Return [x, y] of the center of cell containing provided text 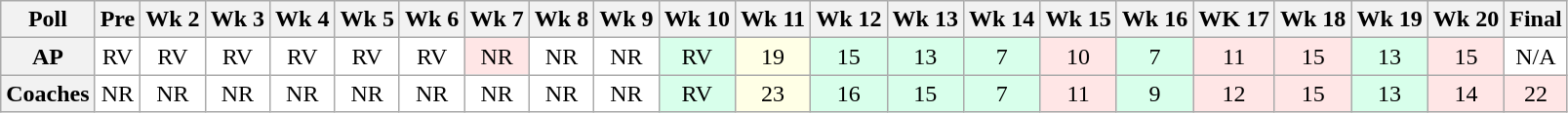
Wk 7 [497, 19]
Wk 19 [1389, 19]
Wk 13 [925, 19]
Wk 2 [173, 19]
9 [1154, 94]
Pre [117, 19]
Coaches [48, 94]
Wk 18 [1312, 19]
23 [773, 94]
Wk 14 [1001, 19]
Wk 10 [697, 19]
Wk 4 [302, 19]
Wk 5 [367, 19]
Wk 11 [773, 19]
Wk 16 [1154, 19]
Wk 9 [626, 19]
10 [1078, 56]
16 [849, 94]
Poll [48, 19]
Wk 20 [1466, 19]
Final [1536, 19]
Wk 6 [431, 19]
Wk 15 [1078, 19]
Wk 8 [561, 19]
12 [1234, 94]
14 [1466, 94]
Wk 12 [849, 19]
WK 17 [1234, 19]
19 [773, 56]
Wk 3 [237, 19]
N/A [1536, 56]
22 [1536, 94]
AP [48, 56]
